Detect which cell encompasses the target text, then output its [X, Y] center coordinate. 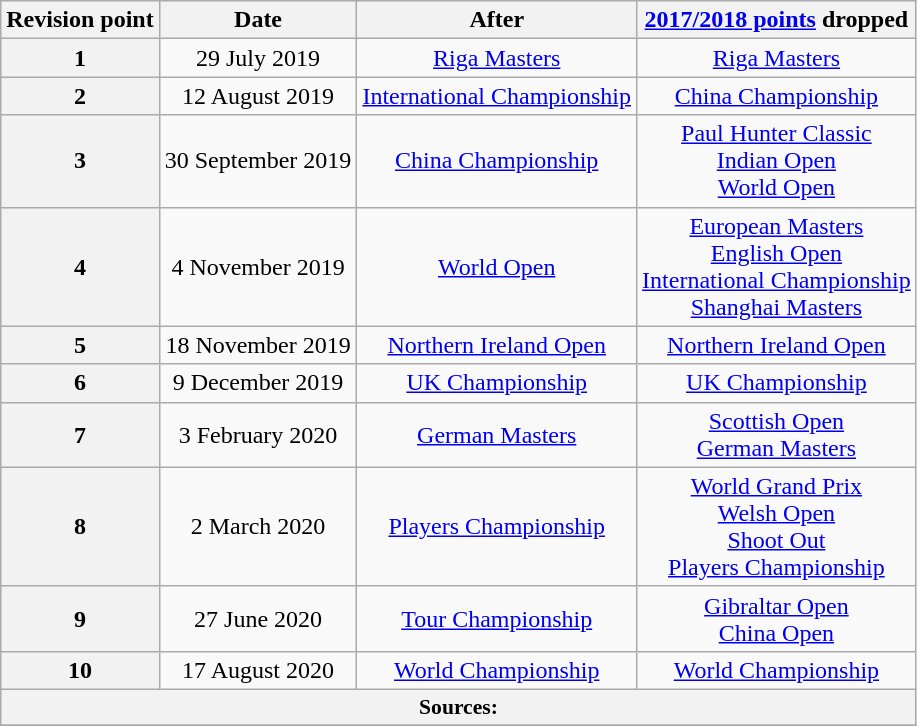
Scottish OpenGerman Masters [777, 434]
Date [258, 20]
4 [80, 266]
2 [80, 96]
After [497, 20]
30 September 2019 [258, 161]
German Masters [497, 434]
9 December 2019 [258, 383]
9 [80, 618]
2 March 2020 [258, 526]
12 August 2019 [258, 96]
5 [80, 345]
3 February 2020 [258, 434]
2017/2018 points dropped [777, 20]
18 November 2019 [258, 345]
European MastersEnglish OpenInternational ChampionshipShanghai Masters [777, 266]
27 June 2020 [258, 618]
3 [80, 161]
International Championship [497, 96]
17 August 2020 [258, 670]
World Grand PrixWelsh OpenShoot OutPlayers Championship [777, 526]
10 [80, 670]
29 July 2019 [258, 58]
1 [80, 58]
Tour Championship [497, 618]
7 [80, 434]
4 November 2019 [258, 266]
World Open [497, 266]
Sources: [458, 707]
8 [80, 526]
Revision point [80, 20]
Gibraltar OpenChina Open [777, 618]
6 [80, 383]
Players Championship [497, 526]
Paul Hunter ClassicIndian OpenWorld Open [777, 161]
